Identify which cell holds the provided text, then report its (X, Y) central coordinate. 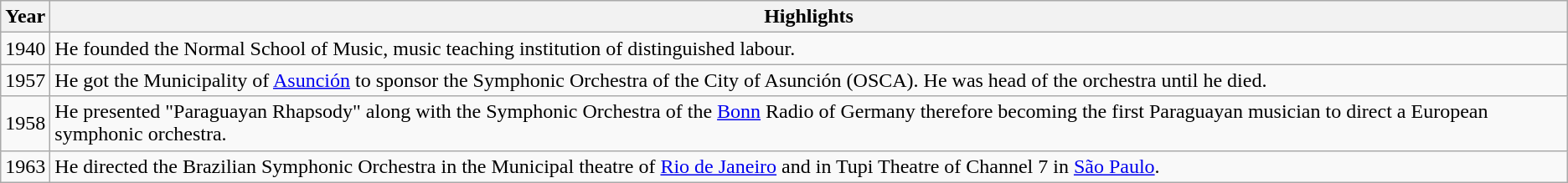
1958 (25, 124)
1940 (25, 48)
Highlights (809, 17)
1963 (25, 166)
He founded the Normal School of Music, music teaching institution of distinguished labour. (809, 48)
He got the Municipality of Asunción to sponsor the Symphonic Orchestra of the City of Asunción (OSCA). He was head of the orchestra until he died. (809, 80)
Year (25, 17)
1957 (25, 80)
He directed the Brazilian Symphonic Orchestra in the Municipal theatre of Rio de Janeiro and in Tupi Theatre of Channel 7 in São Paulo. (809, 166)
